Extract the [X, Y] coordinate from the center of the cell holding the provided text.  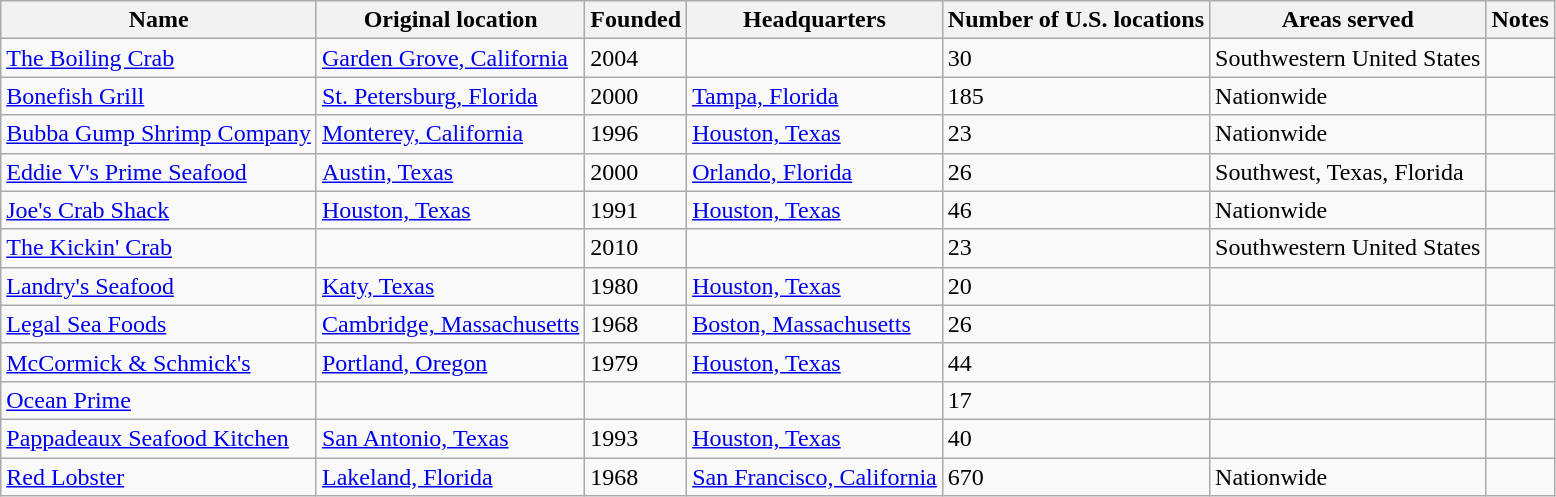
46 [1076, 210]
McCormick & Schmick's [159, 362]
17 [1076, 400]
Portland, Oregon [450, 362]
Original location [450, 20]
Monterey, California [450, 134]
Number of U.S. locations [1076, 20]
Notes [1520, 20]
Areas served [1348, 20]
The Kickin' Crab [159, 248]
Pappadeaux Seafood Kitchen [159, 438]
The Boiling Crab [159, 58]
Headquarters [815, 20]
Legal Sea Foods [159, 324]
20 [1076, 286]
Orlando, Florida [815, 172]
Garden Grove, California [450, 58]
Bubba Gump Shrimp Company [159, 134]
670 [1076, 477]
Bonefish Grill [159, 96]
San Antonio, Texas [450, 438]
2004 [636, 58]
Cambridge, Massachusetts [450, 324]
Name [159, 20]
44 [1076, 362]
1980 [636, 286]
Eddie V's Prime Seafood [159, 172]
Tampa, Florida [815, 96]
Austin, Texas [450, 172]
Landry's Seafood [159, 286]
1979 [636, 362]
40 [1076, 438]
Founded [636, 20]
1993 [636, 438]
Red Lobster [159, 477]
Lakeland, Florida [450, 477]
Southwest, Texas, Florida [1348, 172]
1991 [636, 210]
San Francisco, California [815, 477]
St. Petersburg, Florida [450, 96]
30 [1076, 58]
Joe's Crab Shack [159, 210]
2010 [636, 248]
1996 [636, 134]
Boston, Massachusetts [815, 324]
Katy, Texas [450, 286]
185 [1076, 96]
Ocean Prime [159, 400]
